Return (x, y) of the center of cell containing provided text 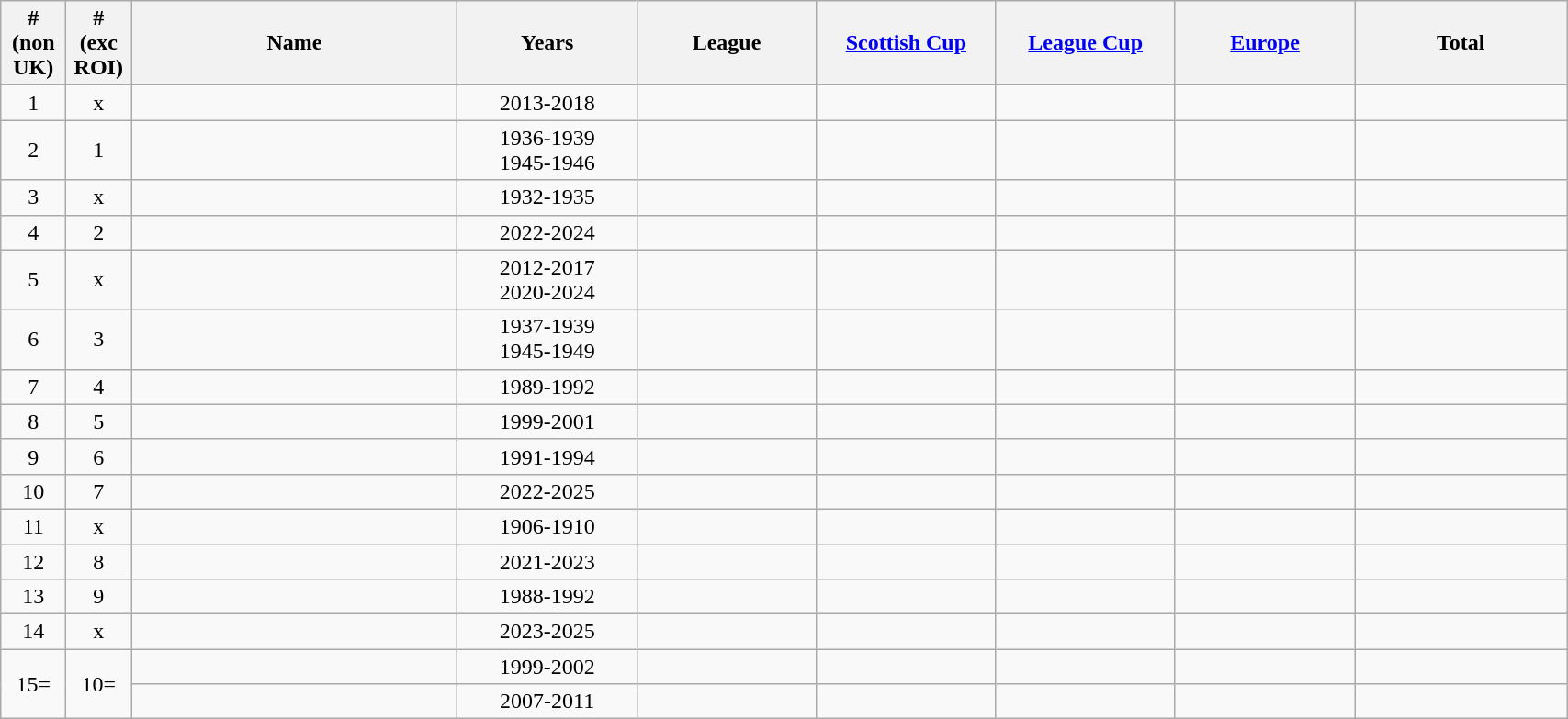
#(non UK) (33, 43)
12 (33, 561)
Years (547, 43)
1988-1992 (547, 597)
2021-2023 (547, 561)
10= (99, 684)
2013-2018 (547, 103)
Europe (1264, 43)
1989-1992 (547, 387)
Total (1461, 43)
2022-2024 (547, 232)
2023-2025 (547, 632)
1999-2001 (547, 421)
1937-19391945-1949 (547, 340)
14 (33, 632)
2012-20172020-2024 (547, 279)
2022-2025 (547, 491)
Name (294, 43)
10 (33, 491)
2007-2011 (547, 702)
1999-2002 (547, 667)
1932-1935 (547, 197)
1906-1910 (547, 526)
1991-1994 (547, 456)
#(exc ROI) (99, 43)
League Cup (1086, 43)
1936-19391945-1946 (547, 151)
13 (33, 597)
15= (33, 684)
League (726, 43)
11 (33, 526)
Scottish Cup (906, 43)
